Return (X, Y) of the center of cell containing provided text 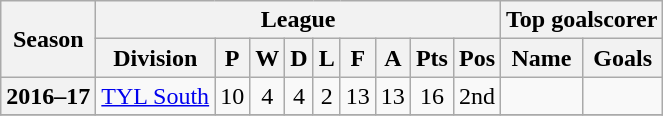
L (326, 58)
W (268, 58)
D (299, 58)
Division (156, 58)
2016–17 (48, 96)
10 (232, 96)
Top goalscorer (582, 20)
2nd (476, 96)
Pos (476, 58)
League (298, 20)
F (358, 58)
Pts (432, 58)
P (232, 58)
16 (432, 96)
A (392, 58)
Goals (622, 58)
TYL South (156, 96)
2 (326, 96)
Season (48, 39)
Name (542, 58)
